For the text-containing cell, return its midpoint in [x, y] coordinate format. 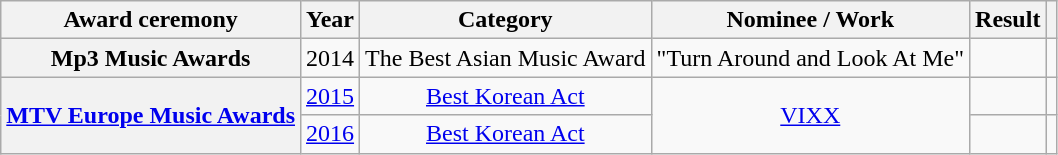
VIXX [810, 115]
Category [506, 20]
Mp3 Music Awards [151, 58]
Year [330, 20]
"Turn Around and Look At Me" [810, 58]
The Best Asian Music Award [506, 58]
2014 [330, 58]
Nominee / Work [810, 20]
2016 [330, 134]
Result [1008, 20]
MTV Europe Music Awards [151, 115]
2015 [330, 96]
Award ceremony [151, 20]
